Determine the [X, Y] coordinate at the center of the cell enclosing the given text.  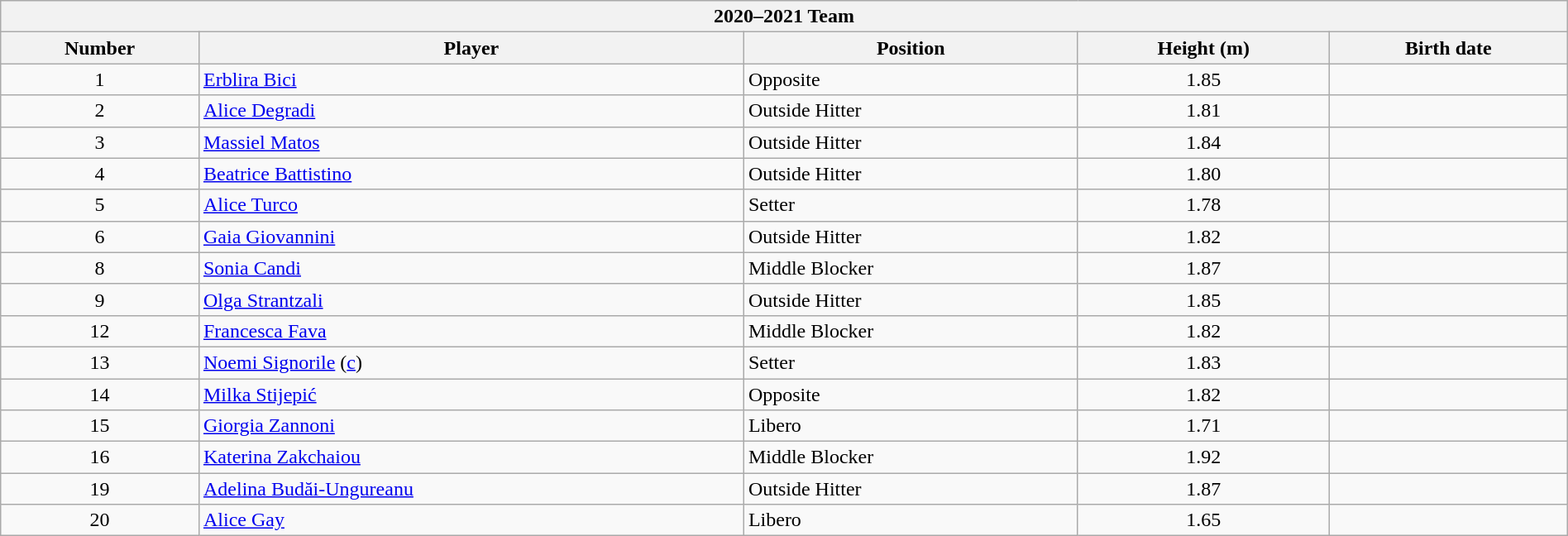
1.71 [1203, 426]
16 [100, 457]
1.65 [1203, 520]
Francesca Fava [471, 331]
Birth date [1448, 48]
2020–2021 Team [784, 17]
12 [100, 331]
15 [100, 426]
Height (m) [1203, 48]
5 [100, 205]
Player [471, 48]
Beatrice Battistino [471, 174]
19 [100, 489]
8 [100, 268]
1.92 [1203, 457]
Katerina Zakchaiou [471, 457]
Adelina Budăi-Ungureanu [471, 489]
6 [100, 237]
20 [100, 520]
Gaia Giovannini [471, 237]
1.78 [1203, 205]
Erblira Bici [471, 79]
1 [100, 79]
13 [100, 362]
Olga Strantzali [471, 299]
3 [100, 142]
Alice Degradi [471, 111]
Alice Gay [471, 520]
Noemi Signorile (c) [471, 362]
1.81 [1203, 111]
4 [100, 174]
14 [100, 395]
2 [100, 111]
Massiel Matos [471, 142]
9 [100, 299]
Giorgia Zannoni [471, 426]
Milka Stijepić [471, 395]
1.80 [1203, 174]
Sonia Candi [471, 268]
Alice Turco [471, 205]
Position [911, 48]
1.83 [1203, 362]
1.84 [1203, 142]
Number [100, 48]
